Scan for the cell matching the given text and deliver its (x, y) coordinate at center. 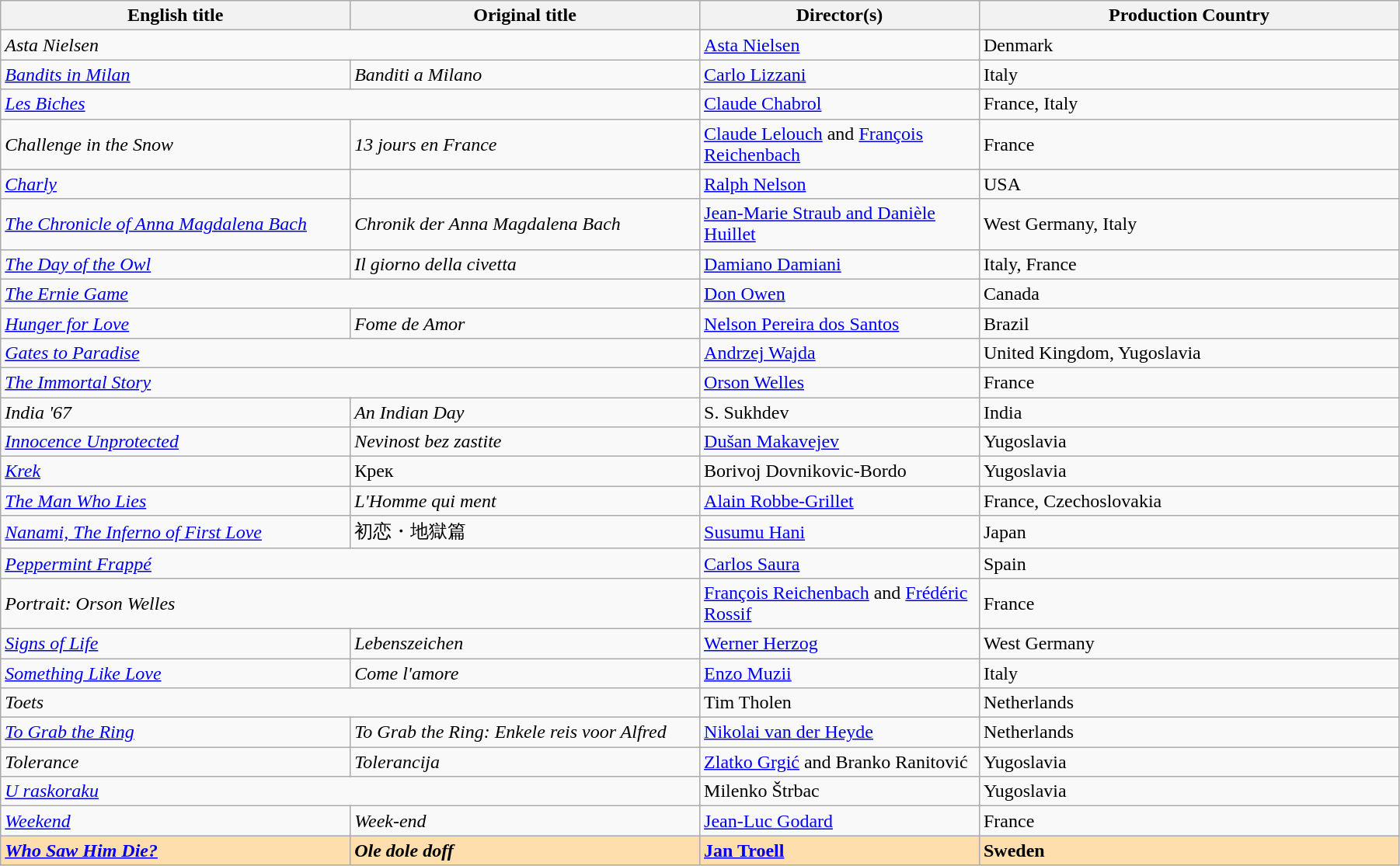
India (1189, 412)
Nelson Pereira dos Santos (840, 323)
English title (176, 16)
The Day of the Owl (176, 264)
Canada (1189, 294)
To Grab the Ring: Enkele reis voor Alfred (525, 732)
Banditi a Milano (525, 75)
Fome de Amor (525, 323)
13 jours en France (525, 144)
Original title (525, 16)
To Grab the Ring (176, 732)
Claude Lelouch and François Reichenbach (840, 144)
The Chronicle of Anna Magdalena Bach (176, 224)
An Indian Day (525, 412)
Les Biches (350, 104)
Brazil (1189, 323)
Milenko Štrbac (840, 791)
Werner Herzog (840, 643)
Enzo Muzii (840, 673)
Challenge in the Snow (176, 144)
Andrzej Wajda (840, 353)
Tolerancija (525, 762)
Chronik der Anna Magdalena Bach (525, 224)
Orson Welles (840, 382)
France, Czechoslovakia (1189, 501)
Something Like Love (176, 673)
Italy, France (1189, 264)
S. Sukhdev (840, 412)
Dušan Makavejev (840, 442)
Damiano Damiani (840, 264)
Tim Tholen (840, 703)
Borivoj Dovnikovic-Bordo (840, 471)
Japan (1189, 533)
Innocence Unprotected (176, 442)
Tolerance (176, 762)
Крек (525, 471)
Come l'amore (525, 673)
Claude Chabrol (840, 104)
U raskoraku (350, 791)
USA (1189, 184)
United Kingdom, Yugoslavia (1189, 353)
Susumu Hani (840, 533)
Week-end (525, 821)
Ole dole doff (525, 850)
Signs of Life (176, 643)
The Ernie Game (350, 294)
Il giorno della civetta (525, 264)
Krek (176, 471)
Carlo Lizzani (840, 75)
Nevinost bez zastite (525, 442)
Director(s) (840, 16)
Ralph Nelson (840, 184)
Hunger for Love (176, 323)
Alain Robbe-Grillet (840, 501)
The Man Who Lies (176, 501)
Jan Troell (840, 850)
The Immortal Story (350, 382)
Denmark (1189, 45)
Charly (176, 184)
Jean-Luc Godard (840, 821)
L'Homme qui ment (525, 501)
Carlos Saura (840, 563)
Nikolai van der Heyde (840, 732)
初恋・地獄篇 (525, 533)
Peppermint Frappé (350, 563)
Who Saw Him Die? (176, 850)
Zlatko Grgić and Branko Ranitović (840, 762)
Gates to Paradise (350, 353)
West Germany, Italy (1189, 224)
Nanami, The Inferno of First Love (176, 533)
Don Owen (840, 294)
Jean-Marie Straub and Danièle Huillet (840, 224)
Sweden (1189, 850)
Weekend (176, 821)
Bandits in Milan (176, 75)
François Reichenbach and Frédéric Rossif (840, 603)
France, Italy (1189, 104)
Lebenszeichen (525, 643)
Portrait: Orson Welles (350, 603)
West Germany (1189, 643)
India '67 (176, 412)
Toets (350, 703)
Production Country (1189, 16)
Spain (1189, 563)
